Detect which cell encompasses the target text, then output its (x, y) center coordinate. 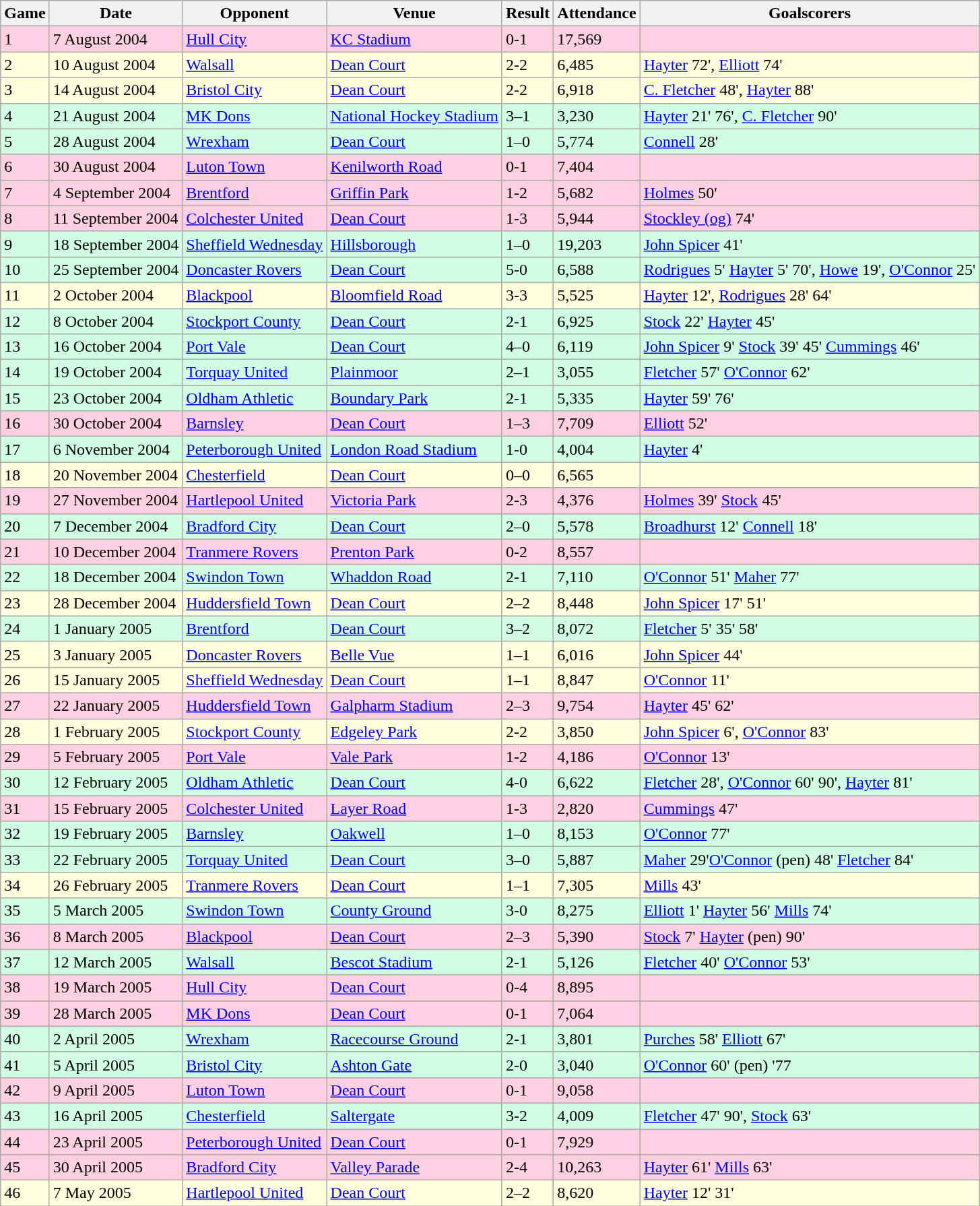
16 April 2005 (116, 1116)
19 (25, 501)
6,925 (597, 321)
7,064 (597, 1013)
5,525 (597, 295)
18 September 2004 (116, 244)
0–0 (527, 475)
10 December 2004 (116, 552)
Saltergate (414, 1116)
1 January 2005 (116, 629)
7,305 (597, 885)
O'Connor 60' (pen) '77 (810, 1065)
John Spicer 9' Stock 39' 45' Cummings 46' (810, 347)
12 February 2005 (116, 783)
10 August 2004 (116, 65)
6 November 2004 (116, 449)
Fletcher 47' 90', Stock 63' (810, 1116)
19,203 (597, 244)
5,390 (597, 937)
Oakwell (414, 834)
32 (25, 834)
Stock 22' Hayter 45' (810, 321)
7 December 2004 (116, 526)
8,620 (597, 1193)
Holmes 50' (810, 193)
3–0 (527, 860)
Griffin Park (414, 193)
C. Fletcher 48', Hayter 88' (810, 90)
Purches 58' Elliott 67' (810, 1039)
19 October 2004 (116, 373)
36 (25, 937)
Stockley (og) 74' (810, 218)
5,335 (597, 398)
16 (25, 424)
Stock 7' Hayter (pen) 90' (810, 937)
39 (25, 1013)
3,850 (597, 731)
Kenilworth Road (414, 167)
John Spicer 6', O'Connor 83' (810, 731)
Maher 29'O'Connor (pen) 48' Fletcher 84' (810, 860)
9 April 2005 (116, 1090)
O'Connor 51' Maher 77' (810, 577)
Venue (414, 13)
London Road Stadium (414, 449)
O'Connor 11' (810, 680)
Elliott 1' Hayter 56' Mills 74' (810, 911)
28 August 2004 (116, 141)
0-4 (527, 988)
Fletcher 5' 35' 58' (810, 629)
23 April 2005 (116, 1142)
34 (25, 885)
19 February 2005 (116, 834)
Hayter 12' 31' (810, 1193)
6,565 (597, 475)
Rodrigues 5' Hayter 5' 70', Howe 19', O'Connor 25' (810, 269)
4-0 (527, 783)
6,622 (597, 783)
17,569 (597, 39)
Fletcher 40' O'Connor 53' (810, 962)
8,557 (597, 552)
Belle Vue (414, 654)
9,058 (597, 1090)
3-3 (527, 295)
2 April 2005 (116, 1039)
7 May 2005 (116, 1193)
4,009 (597, 1116)
Cummings 47' (810, 808)
5,126 (597, 962)
3,040 (597, 1065)
44 (25, 1142)
Bloomfield Road (414, 295)
5,578 (597, 526)
5 (25, 141)
28 March 2005 (116, 1013)
Attendance (597, 13)
13 (25, 347)
Broadhurst 12' Connell 18' (810, 526)
2–1 (527, 373)
7,404 (597, 167)
4 (25, 116)
42 (25, 1090)
41 (25, 1065)
County Ground (414, 911)
4 September 2004 (116, 193)
11 (25, 295)
8,275 (597, 911)
Mills 43' (810, 885)
30 August 2004 (116, 167)
26 February 2005 (116, 885)
Hillsborough (414, 244)
46 (25, 1193)
16 October 2004 (116, 347)
25 September 2004 (116, 269)
O'Connor 77' (810, 834)
15 (25, 398)
5 April 2005 (116, 1065)
12 March 2005 (116, 962)
10 (25, 269)
12 (25, 321)
8 March 2005 (116, 937)
6,485 (597, 65)
14 (25, 373)
43 (25, 1116)
Goalscorers (810, 13)
5 February 2005 (116, 757)
Prenton Park (414, 552)
4–0 (527, 347)
7,110 (597, 577)
25 (25, 654)
3-0 (527, 911)
15 February 2005 (116, 808)
Victoria Park (414, 501)
Game (25, 13)
4,186 (597, 757)
Hayter 12', Rodrigues 28' 64' (810, 295)
11 September 2004 (116, 218)
National Hockey Stadium (414, 116)
8,072 (597, 629)
Elliott 52' (810, 424)
2-4 (527, 1168)
7 August 2004 (116, 39)
20 November 2004 (116, 475)
3 January 2005 (116, 654)
28 December 2004 (116, 603)
0-2 (527, 552)
Date (116, 13)
Boundary Park (414, 398)
Connell 28' (810, 141)
9 (25, 244)
7 (25, 193)
Galpharm Stadium (414, 705)
7,929 (597, 1142)
Valley Parade (414, 1168)
27 (25, 705)
35 (25, 911)
2 (25, 65)
Vale Park (414, 757)
1-0 (527, 449)
22 January 2005 (116, 705)
8 October 2004 (116, 321)
14 August 2004 (116, 90)
15 January 2005 (116, 680)
18 (25, 475)
22 (25, 577)
Result (527, 13)
Layer Road (414, 808)
23 (25, 603)
Fletcher 28', O'Connor 60' 90', Hayter 81' (810, 783)
17 (25, 449)
Fletcher 57' O'Connor 62' (810, 373)
3 (25, 90)
45 (25, 1168)
6,588 (597, 269)
3,801 (597, 1039)
2–0 (527, 526)
John Spicer 41' (810, 244)
18 December 2004 (116, 577)
8 (25, 218)
22 February 2005 (116, 860)
1 (25, 39)
Plainmoor (414, 373)
Whaddon Road (414, 577)
8,153 (597, 834)
23 October 2004 (116, 398)
John Spicer 17' 51' (810, 603)
5 March 2005 (116, 911)
8,448 (597, 603)
Edgeley Park (414, 731)
Hayter 59' 76' (810, 398)
7,709 (597, 424)
Hayter 72', Elliott 74' (810, 65)
3,230 (597, 116)
5,682 (597, 193)
Hayter 4' (810, 449)
2,820 (597, 808)
24 (25, 629)
3-2 (527, 1116)
31 (25, 808)
Ashton Gate (414, 1065)
O'Connor 13' (810, 757)
26 (25, 680)
5-0 (527, 269)
20 (25, 526)
30 April 2005 (116, 1168)
6,918 (597, 90)
3,055 (597, 373)
2-0 (527, 1065)
John Spicer 44' (810, 654)
5,774 (597, 141)
Racecourse Ground (414, 1039)
37 (25, 962)
5,944 (597, 218)
6 (25, 167)
30 October 2004 (116, 424)
29 (25, 757)
3–2 (527, 629)
9,754 (597, 705)
Hayter 21' 76', C. Fletcher 90' (810, 116)
5,887 (597, 860)
6,119 (597, 347)
Holmes 39' Stock 45' (810, 501)
Hayter 61' Mills 63' (810, 1168)
KC Stadium (414, 39)
38 (25, 988)
8,895 (597, 988)
21 (25, 552)
27 November 2004 (116, 501)
3–1 (527, 116)
Hayter 45' 62' (810, 705)
40 (25, 1039)
1–3 (527, 424)
28 (25, 731)
2 October 2004 (116, 295)
2-3 (527, 501)
33 (25, 860)
21 August 2004 (116, 116)
6,016 (597, 654)
4,004 (597, 449)
Bescot Stadium (414, 962)
19 March 2005 (116, 988)
Opponent (255, 13)
1 February 2005 (116, 731)
4,376 (597, 501)
30 (25, 783)
10,263 (597, 1168)
8,847 (597, 680)
